For the text-containing cell, return its midpoint in (X, Y) coordinate format. 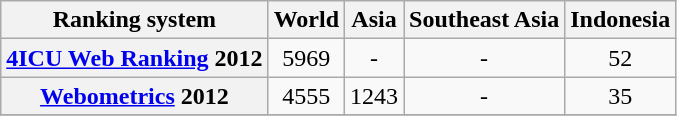
35 (620, 96)
Southeast Asia (484, 20)
Webometrics 2012 (134, 96)
52 (620, 58)
1243 (374, 96)
5969 (306, 58)
Ranking system (134, 20)
4555 (306, 96)
4ICU Web Ranking 2012 (134, 58)
World (306, 20)
Indonesia (620, 20)
Asia (374, 20)
